Extract the (X, Y) coordinate from the center of the cell holding the provided text.  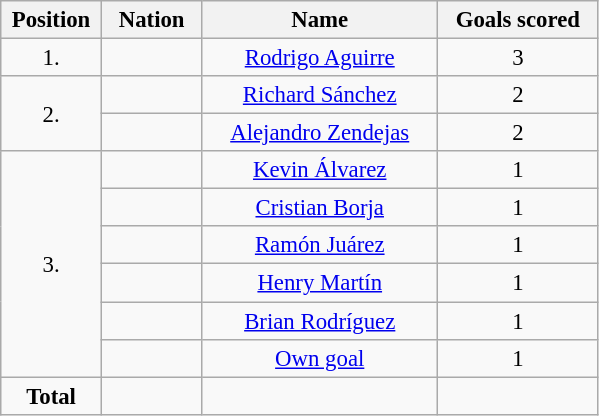
Henry Martín (320, 283)
Brian Rodríguez (320, 321)
Richard Sánchez (320, 95)
1. (52, 58)
Cristian Borja (320, 208)
Kevin Álvarez (320, 170)
Name (320, 20)
Total (52, 396)
Own goal (320, 358)
Nation (152, 20)
2. (52, 114)
Goals scored (518, 20)
Rodrigo Aguirre (320, 58)
Position (52, 20)
Ramón Juárez (320, 245)
Alejandro Zendejas (320, 133)
3 (518, 58)
3. (52, 264)
